Pinpoint the cell where the given text exists, returning its (X, Y) midpoint coordinate. 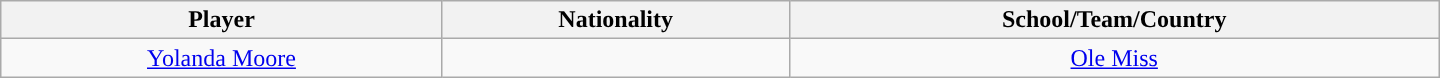
School/Team/Country (1114, 20)
Yolanda Moore (222, 58)
Ole Miss (1114, 58)
Player (222, 20)
Nationality (616, 20)
